Search for the cell housing the specified text and yield its [x, y] center coordinate. 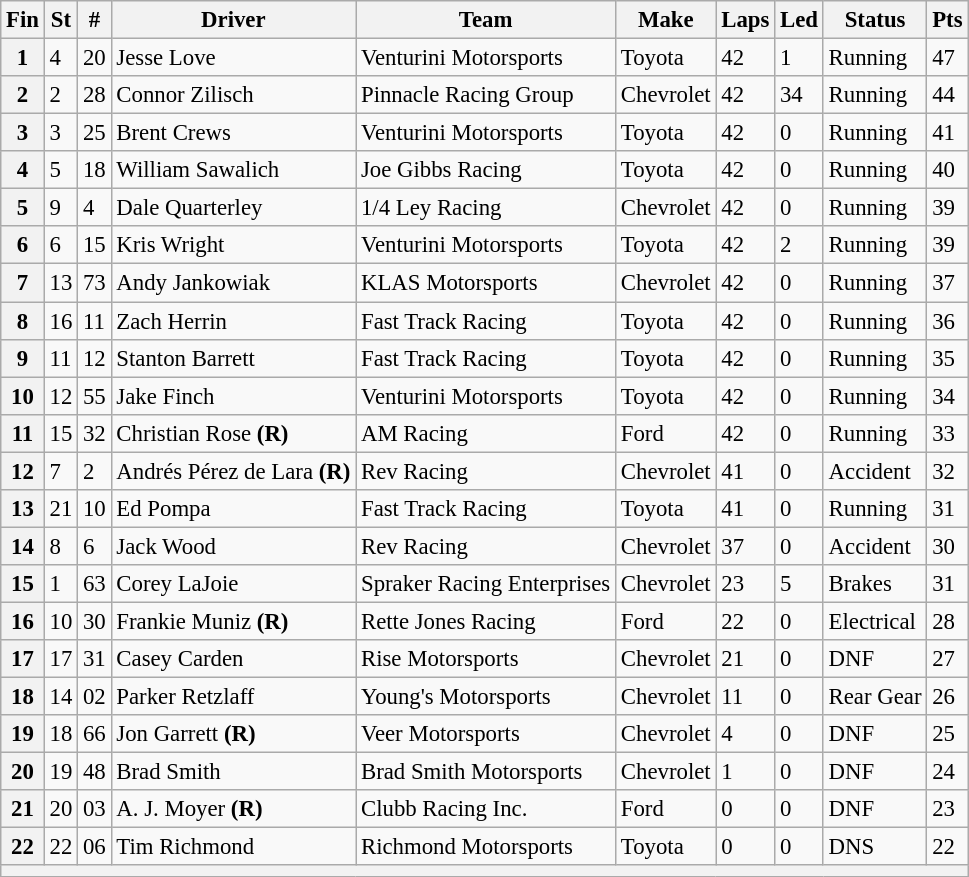
Brakes [875, 584]
06 [94, 847]
Pinnacle Racing Group [486, 95]
Rette Jones Racing [486, 621]
Team [486, 20]
Make [666, 20]
Parker Retzlaff [234, 697]
A. J. Moyer (R) [234, 809]
Status [875, 20]
Dale Quarterley [234, 208]
Clubb Racing Inc. [486, 809]
Richmond Motorsports [486, 847]
Casey Carden [234, 659]
Kris Wright [234, 245]
03 [94, 809]
Connor Zilisch [234, 95]
Christian Rose (R) [234, 433]
William Sawalich [234, 170]
Veer Motorsports [486, 734]
Ed Pompa [234, 509]
35 [948, 358]
Led [800, 20]
AM Racing [486, 433]
Tim Richmond [234, 847]
Stanton Barrett [234, 358]
26 [948, 697]
27 [948, 659]
Electrical [875, 621]
DNS [875, 847]
36 [948, 321]
St [60, 20]
24 [948, 772]
Fin [23, 20]
Zach Herrin [234, 321]
Spraker Racing Enterprises [486, 584]
47 [948, 58]
Driver [234, 20]
33 [948, 433]
KLAS Motorsports [486, 283]
66 [94, 734]
48 [94, 772]
Pts [948, 20]
Corey LaJoie [234, 584]
Jack Wood [234, 546]
Jesse Love [234, 58]
Andy Jankowiak [234, 283]
1/4 Ley Racing [486, 208]
Brent Crews [234, 133]
44 [948, 95]
Brad Smith [234, 772]
Laps [746, 20]
Andrés Pérez de Lara (R) [234, 471]
Frankie Muniz (R) [234, 621]
Joe Gibbs Racing [486, 170]
Jake Finch [234, 396]
55 [94, 396]
Jon Garrett (R) [234, 734]
Rise Motorsports [486, 659]
02 [94, 697]
Brad Smith Motorsports [486, 772]
# [94, 20]
Young's Motorsports [486, 697]
63 [94, 584]
73 [94, 283]
40 [948, 170]
Rear Gear [875, 697]
